Provide the [x, y] coordinate of the cell's center where the given text is located.  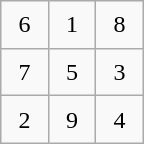
9 [72, 120]
6 [24, 24]
5 [72, 72]
7 [24, 72]
4 [120, 120]
3 [120, 72]
8 [120, 24]
1 [72, 24]
2 [24, 120]
